For the text-containing cell, return its midpoint in (x, y) coordinate format. 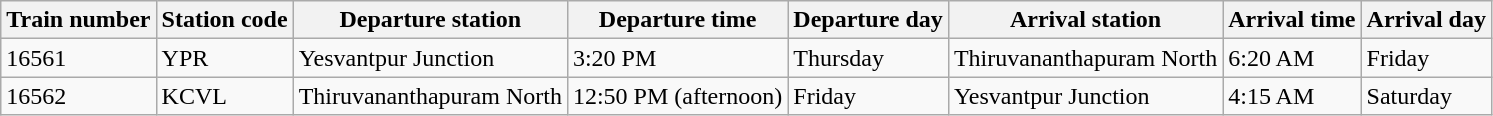
Arrival day (1426, 20)
16562 (78, 96)
12:50 PM (afternoon) (677, 96)
Departure station (430, 20)
Station code (224, 20)
Departure day (868, 20)
Arrival station (1085, 20)
Thursday (868, 58)
3:20 PM (677, 58)
Saturday (1426, 96)
16561 (78, 58)
KCVL (224, 96)
4:15 AM (1292, 96)
Arrival time (1292, 20)
Departure time (677, 20)
6:20 AM (1292, 58)
Train number (78, 20)
YPR (224, 58)
